Locate the cell with the specified text and output its (x, y) center coordinate. 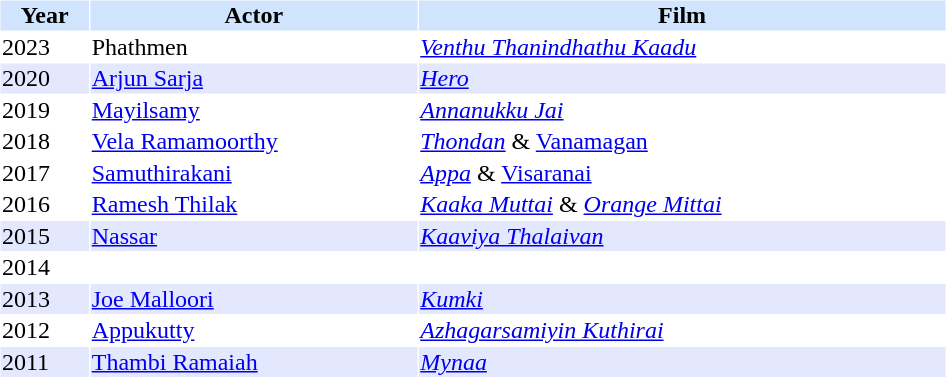
Mayilsamy (254, 110)
Year (44, 15)
2013 (44, 299)
Phathmen (254, 47)
2023 (44, 47)
Samuthirakani (254, 173)
2015 (44, 236)
Ramesh Thilak (254, 205)
Kaaka Muttai & Orange Mittai (682, 205)
2014 (44, 267)
2011 (44, 362)
Kaaviya Thalaivan (682, 236)
Vela Ramamoorthy (254, 141)
Joe Malloori (254, 299)
Thambi Ramaiah (254, 362)
2018 (44, 141)
Film (682, 15)
2019 (44, 110)
Nassar (254, 236)
Actor (254, 15)
Thondan & Vanamagan (682, 141)
Mynaa (682, 362)
Hero (682, 79)
2016 (44, 205)
Venthu Thanindhathu Kaadu (682, 47)
Appa & Visaranai (682, 173)
Appukutty (254, 331)
Arjun Sarja (254, 79)
Azhagarsamiyin Kuthirai (682, 331)
2020 (44, 79)
2017 (44, 173)
Annanukku Jai (682, 110)
Kumki (682, 299)
2012 (44, 331)
